For the text-containing cell, return its midpoint in [x, y] coordinate format. 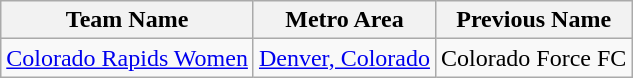
Colorado Rapids Women [128, 58]
Previous Name [533, 20]
Metro Area [344, 20]
Team Name [128, 20]
Colorado Force FC [533, 58]
Denver, Colorado [344, 58]
